Identify which cell holds the provided text, then report its (x, y) central coordinate. 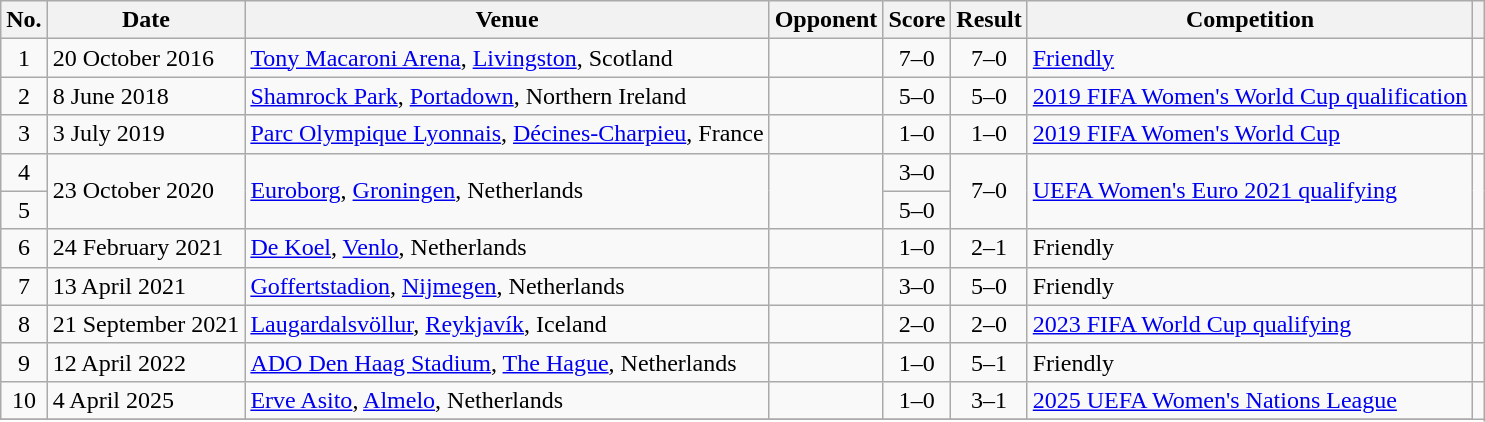
7 (24, 286)
2019 FIFA Women's World Cup (1250, 134)
10 (24, 400)
ADO Den Haag Stadium, The Hague, Netherlands (507, 362)
2019 FIFA Women's World Cup qualification (1250, 96)
5–1 (989, 362)
No. (24, 20)
24 February 2021 (146, 248)
6 (24, 248)
12 April 2022 (146, 362)
De Koel, Venlo, Netherlands (507, 248)
Erve Asito, Almelo, Netherlands (507, 400)
Date (146, 20)
20 October 2016 (146, 58)
8 June 2018 (146, 96)
Venue (507, 20)
2–1 (989, 248)
Result (989, 20)
3 (24, 134)
1 (24, 58)
3 July 2019 (146, 134)
4 April 2025 (146, 400)
9 (24, 362)
Score (917, 20)
2025 UEFA Women's Nations League (1250, 400)
23 October 2020 (146, 191)
Goffertstadion, Nijmegen, Netherlands (507, 286)
13 April 2021 (146, 286)
UEFA Women's Euro 2021 qualifying (1250, 191)
Laugardalsvöllur, Reykjavík, Iceland (507, 324)
21 September 2021 (146, 324)
Opponent (826, 20)
Euroborg, Groningen, Netherlands (507, 191)
8 (24, 324)
Parc Olympique Lyonnais, Décines-Charpieu, France (507, 134)
Competition (1250, 20)
4 (24, 172)
Tony Macaroni Arena, Livingston, Scotland (507, 58)
Shamrock Park, Portadown, Northern Ireland (507, 96)
2 (24, 96)
2023 FIFA World Cup qualifying (1250, 324)
5 (24, 210)
3–1 (989, 400)
